Detect which cell encompasses the target text, then output its (X, Y) center coordinate. 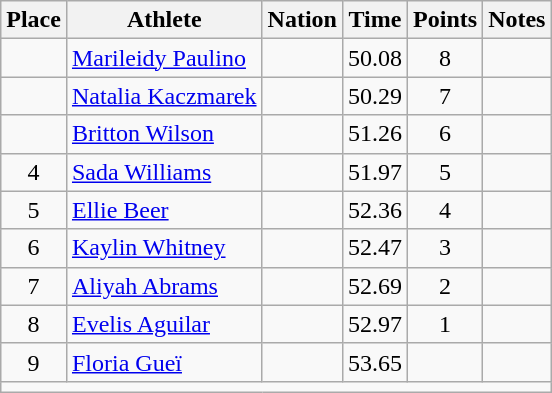
Natalia Kaczmarek (164, 96)
52.97 (374, 324)
51.26 (374, 134)
Kaylin Whitney (164, 248)
9 (34, 362)
50.29 (374, 96)
51.97 (374, 172)
Time (374, 20)
Floria Gueï (164, 362)
Aliyah Abrams (164, 286)
Place (34, 20)
Evelis Aguilar (164, 324)
1 (446, 324)
2 (446, 286)
52.36 (374, 210)
52.69 (374, 286)
52.47 (374, 248)
53.65 (374, 362)
50.08 (374, 58)
Marileidy Paulino (164, 58)
Britton Wilson (164, 134)
Athlete (164, 20)
Notes (517, 20)
3 (446, 248)
Ellie Beer (164, 210)
Sada Williams (164, 172)
Points (446, 20)
Nation (302, 20)
